Return the (X, Y) coordinate for the center point of the cell that contains the specified text.  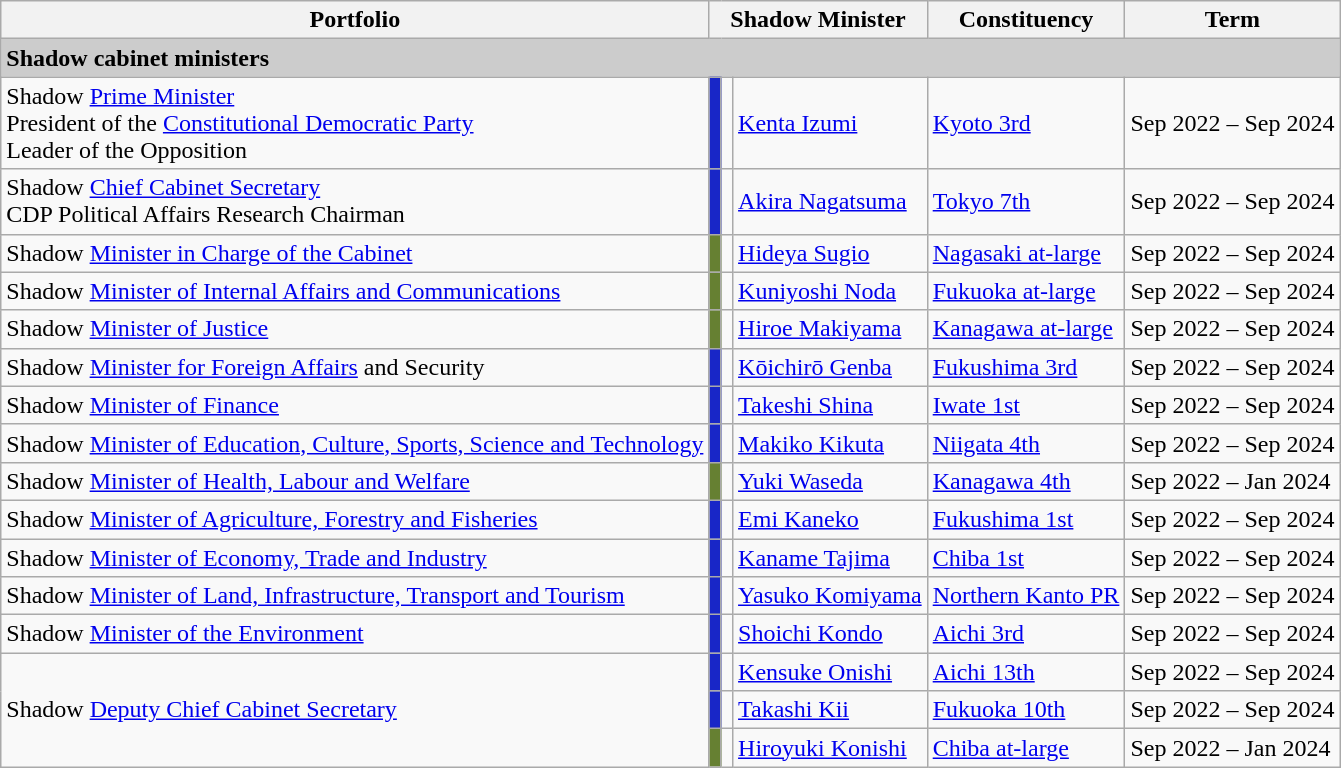
Shadow Minister of Internal Affairs and Communications (355, 291)
Kanagawa 4th (1026, 481)
Takashi Kii (830, 710)
Yasuko Komiyama (830, 596)
Fukuoka 10th (1026, 710)
Yuki Waseda (830, 481)
Aichi 3rd (1026, 634)
Chiba at-large (1026, 748)
Fukushima 1st (1026, 519)
Kuniyoshi Noda (830, 291)
Shoichi Kondo (830, 634)
Hiroyuki Konishi (830, 748)
Shadow Minister of Health, Labour and Welfare (355, 481)
Shadow Minister in Charge of the Cabinet (355, 253)
Shadow Minister of the Environment (355, 634)
Northern Kanto PR (1026, 596)
Nagasaki at-large (1026, 253)
Shadow Minister of Land, Infrastructure, Transport and Tourism (355, 596)
Makiko Kikuta (830, 443)
Shadow Minister for Foreign Affairs and Security (355, 367)
Shadow Minister of Education, Culture, Sports, Science and Technology (355, 443)
Shadow cabinet ministers (670, 58)
Shadow Minister of Agriculture, Forestry and Fisheries (355, 519)
Kōichirō Genba (830, 367)
Kaname Tajima (830, 557)
Term (1232, 20)
Shadow Minister of Economy, Trade and Industry (355, 557)
Chiba 1st (1026, 557)
Kyoto 3rd (1026, 123)
Kensuke Onishi (830, 672)
Shadow Minister (818, 20)
Fukushima 3rd (1026, 367)
Takeshi Shina (830, 405)
Fukuoka at-large (1026, 291)
Shadow Prime MinisterPresident of the Constitutional Democratic PartyLeader of the Opposition (355, 123)
Shadow Minister of Justice (355, 329)
Niigata 4th (1026, 443)
Emi Kaneko (830, 519)
Kenta Izumi (830, 123)
Shadow Chief Cabinet SecretaryCDP Political Affairs Research Chairman (355, 202)
Constituency (1026, 20)
Aichi 13th (1026, 672)
Hiroe Makiyama (830, 329)
Kanagawa at-large (1026, 329)
Hideya Sugio (830, 253)
Tokyo 7th (1026, 202)
Akira Nagatsuma (830, 202)
Shadow Minister of Finance (355, 405)
Iwate 1st (1026, 405)
Shadow Deputy Chief Cabinet Secretary (355, 710)
Portfolio (355, 20)
